Determine the (X, Y) coordinate at the center of the cell enclosing the given text.  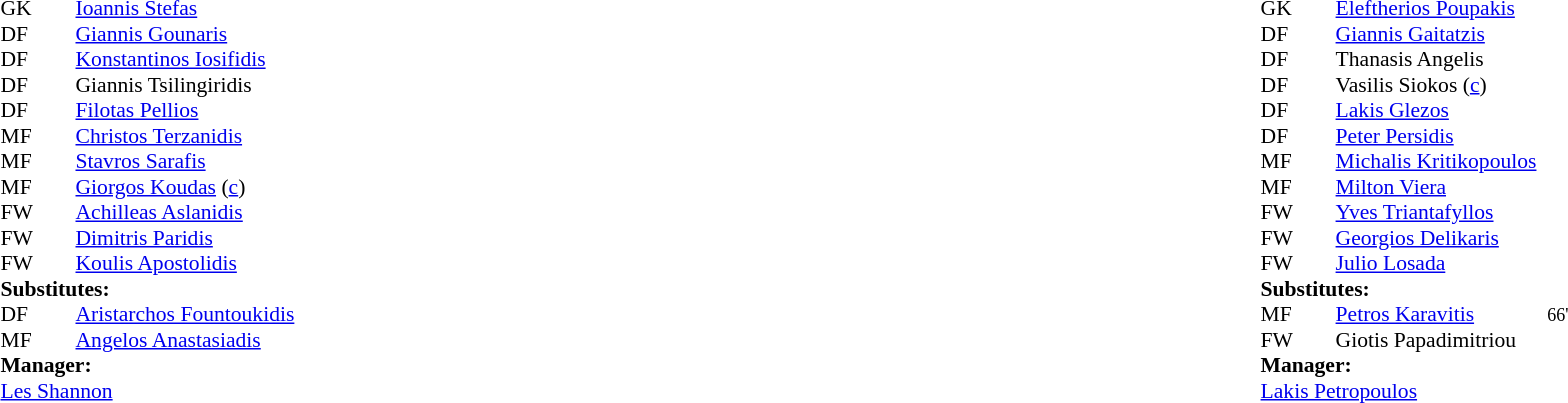
Julio Losada (1436, 263)
Aristarchos Fountoukidis (186, 315)
Christos Terzanidis (186, 136)
Giannis Tsilingiridis (186, 85)
Petros Karavitis (1436, 315)
Filotas Pellios (186, 111)
Michalis Kritikopoulos (1436, 161)
Giotis Papadimitriou (1436, 340)
Angelos Anastasiadis (186, 340)
Lakis Glezos (1436, 111)
Dimitris Paridis (186, 238)
Vasilis Siokos (c) (1436, 85)
Koulis Apostolidis (186, 263)
Yves Triantafyllos (1436, 213)
Peter Persidis (1436, 136)
66' (1552, 315)
Giorgos Koudas (c) (186, 187)
Thanasis Angelis (1436, 59)
Milton Viera (1436, 187)
Georgios Delikaris (1436, 238)
Giannis Gaitatzis (1436, 34)
Stavros Sarafis (186, 161)
Achilleas Aslanidis (186, 213)
Konstantinos Iosifidis (186, 59)
Giannis Gounaris (186, 34)
